Pinpoint the cell where the given text exists, returning its (X, Y) midpoint coordinate. 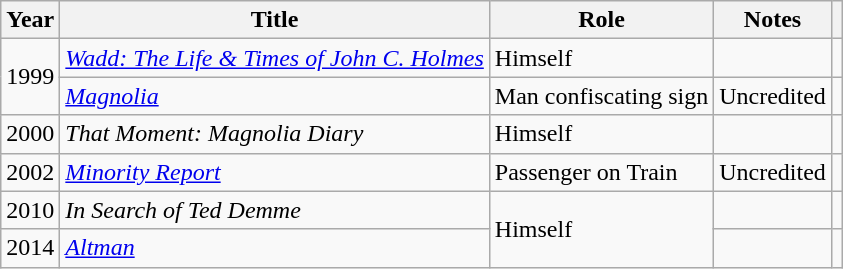
Role (601, 20)
2002 (30, 172)
Magnolia (275, 96)
Notes (773, 20)
That Moment: Magnolia Diary (275, 134)
In Search of Ted Demme (275, 210)
1999 (30, 77)
Man confiscating sign (601, 96)
Passenger on Train (601, 172)
Title (275, 20)
Minority Report (275, 172)
2010 (30, 210)
Wadd: The Life & Times of John C. Holmes (275, 58)
Altman (275, 248)
Year (30, 20)
2000 (30, 134)
2014 (30, 248)
